Identify which cell holds the provided text, then report its [X, Y] central coordinate. 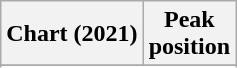
Peakposition [189, 34]
Chart (2021) [72, 34]
